Scan for the cell matching the given text and deliver its [X, Y] coordinate at center. 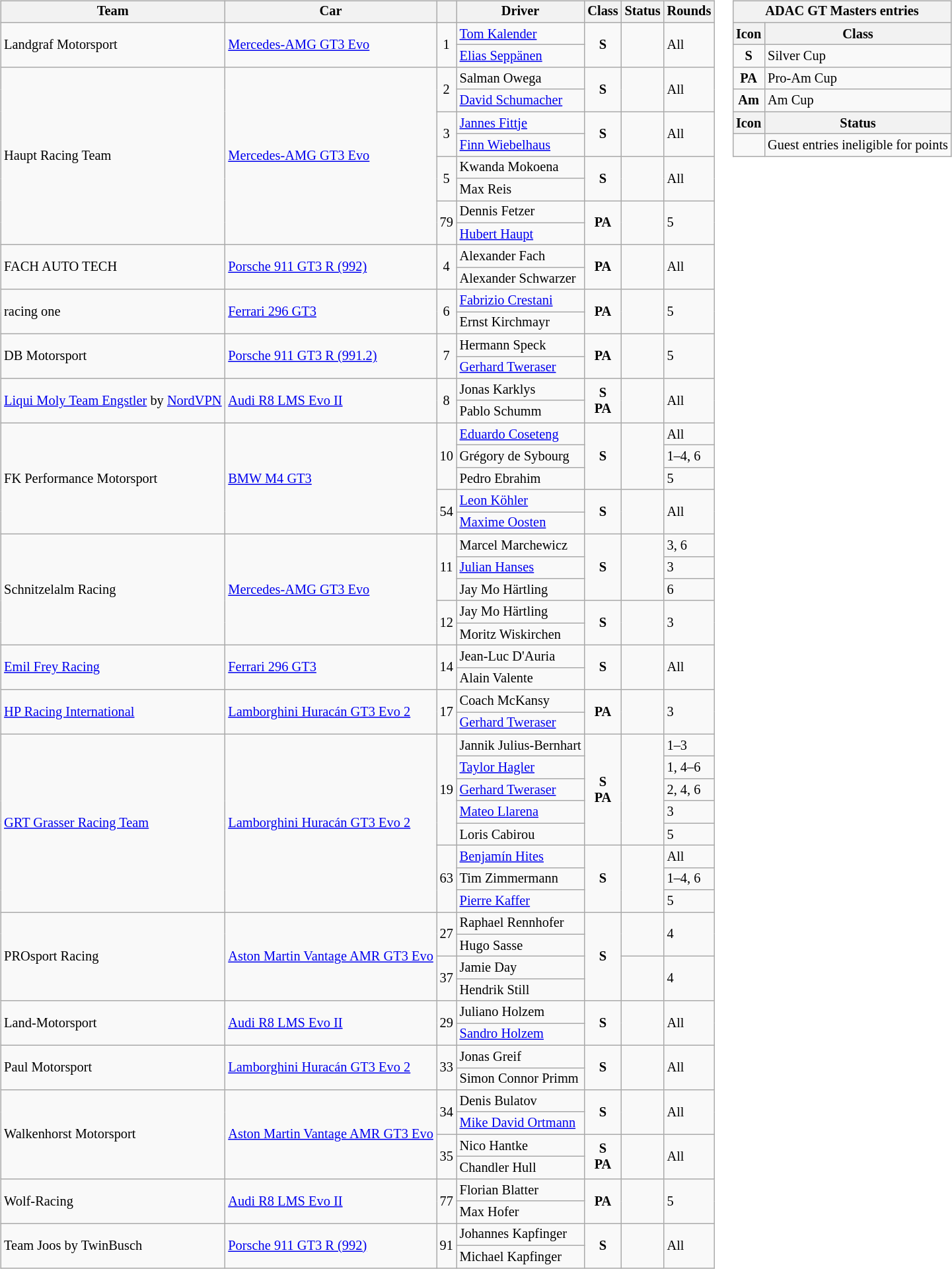
Dennis Fetzer [521, 212]
Pierre Kaffer [521, 901]
12 [447, 622]
17 [447, 712]
Am [749, 100]
ADAC GT Masters entries [842, 12]
DB Motorsport [112, 355]
29 [447, 1023]
Chandler Hull [521, 1168]
Tim Zimmermann [521, 879]
Raphael Rennhofer [521, 924]
Simon Connor Primm [521, 1079]
Haupt Racing Team [112, 156]
Florian Blatter [521, 1190]
Silver Cup [858, 56]
35 [447, 1156]
10 [447, 456]
FACH AUTO TECH [112, 267]
Maxime Oosten [521, 523]
Team Joos by TwinBusch [112, 1246]
33 [447, 1068]
1 [447, 45]
Fabrizio Crestani [521, 301]
Team [112, 12]
Land-Motorsport [112, 1023]
BMW M4 GT3 [330, 478]
Marcel Marchewicz [521, 545]
Guest entries ineligible for points [858, 145]
PROsport Racing [112, 957]
Liqui Moly Team Engstler by NordVPN [112, 400]
Benjamín Hites [521, 857]
Jannes Fittje [521, 123]
Tom Kalender [521, 34]
Rounds [690, 12]
HP Racing International [112, 712]
Finn Wiebelhaus [521, 145]
8 [447, 400]
Leon Köhler [521, 501]
Jannik Julius-Bernhart [521, 745]
David Schumacher [521, 100]
Hermann Speck [521, 345]
Juliano Holzem [521, 1012]
1, 4–6 [690, 768]
Landgraf Motorsport [112, 45]
Sandro Holzem [521, 1034]
54 [447, 511]
37 [447, 979]
11 [447, 567]
Pedro Ebrahim [521, 478]
Eduardo Coseteng [521, 434]
Alain Valente [521, 678]
Max Reis [521, 190]
Jonas Karklys [521, 390]
Hugo Sasse [521, 945]
Porsche 911 GT3 R (991.2) [330, 355]
Hendrik Still [521, 990]
Hubert Haupt [521, 234]
Am Cup [858, 100]
Alexander Schwarzer [521, 279]
Michael Kapfinger [521, 1256]
Alexander Fach [521, 256]
7 [447, 355]
Moritz Wiskirchen [521, 634]
63 [447, 879]
91 [447, 1246]
Pro-Am Cup [858, 79]
2, 4, 6 [690, 790]
Nico Hantke [521, 1145]
Mateo Llarena [521, 812]
2 [447, 90]
Taylor Hagler [521, 768]
Paul Motorsport [112, 1068]
3, 6 [690, 545]
Ernst Kirchmayr [521, 323]
Salman Owega [521, 79]
Coach McKansy [521, 701]
14 [447, 667]
Mike David Ortmann [521, 1123]
Grégory de Sybourg [521, 456]
GRT Grasser Racing Team [112, 823]
34 [447, 1112]
Julian Hanses [521, 567]
FK Performance Motorsport [112, 478]
racing one [112, 312]
Driver [521, 12]
Schnitzelalm Racing [112, 589]
Max Hofer [521, 1212]
Denis Bulatov [521, 1101]
79 [447, 223]
Pablo Schumm [521, 412]
Jean-Luc D'Auria [521, 657]
19 [447, 789]
Kwanda Mokoena [521, 167]
77 [447, 1201]
Walkenhorst Motorsport [112, 1135]
27 [447, 934]
Wolf-Racing [112, 1201]
Jamie Day [521, 968]
Car [330, 12]
Jonas Greif [521, 1056]
Johannes Kapfinger [521, 1235]
Elias Seppänen [521, 56]
Emil Frey Racing [112, 667]
Loris Cabirou [521, 834]
1–3 [690, 745]
